Identify which cell holds the provided text, then report its [x, y] central coordinate. 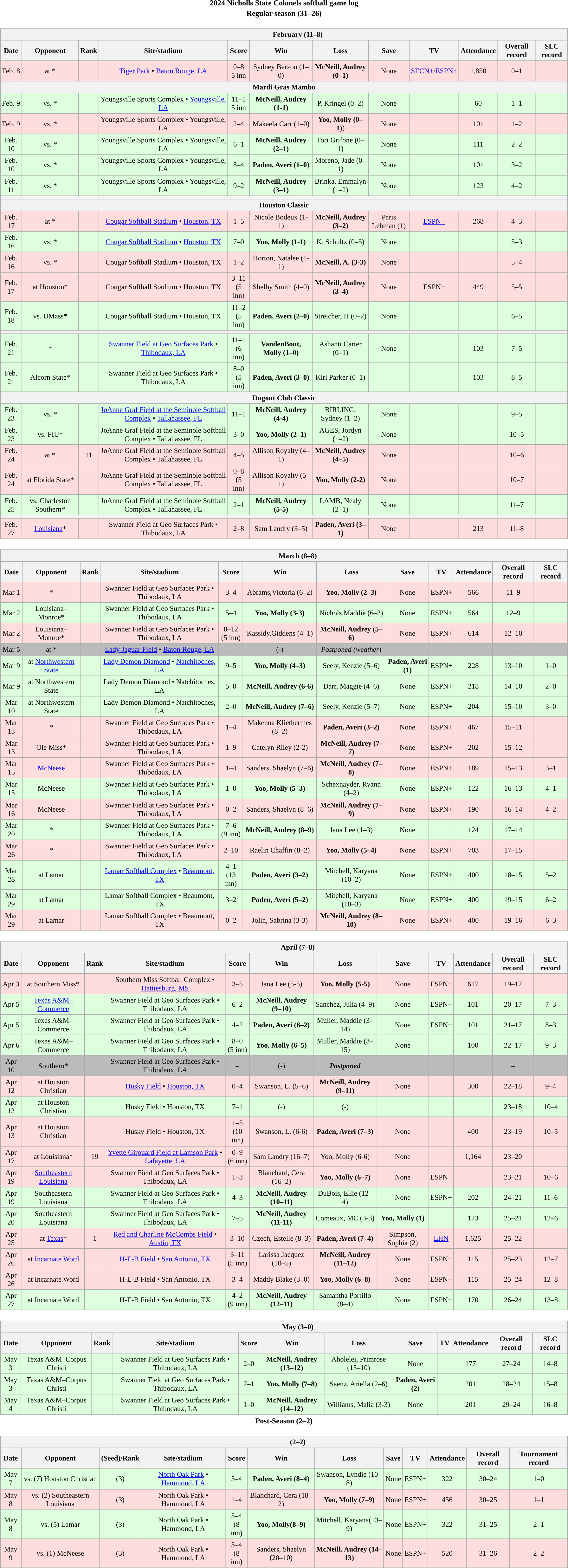
McNeill, Audrey (4-4) [281, 414]
Jana Lee (1–3) [351, 830]
Brinka, Emmalyn (1–2) [340, 185]
VandenBout, Molly (1–0) [281, 348]
30–24 [488, 1479]
564 [473, 613]
McNeill, Audrey (10–11) [281, 1198]
21–17 [513, 1025]
Schexnayder, Ryann (4–2) [351, 788]
Abrams,Victoria (6–2) [280, 592]
McNeill, Audrey (14–13) [349, 1553]
614 [473, 633]
12–10 [513, 633]
703 [473, 850]
McNeill, Audrey (6-6) [280, 686]
23–20 [513, 1156]
16–8 [550, 1404]
at Southern Miss* [53, 984]
456 [447, 1499]
Saenz, Ariella (2–6) [358, 1384]
vs. FIU* [50, 434]
177 [471, 1364]
204 [473, 707]
9–2 [239, 185]
vs. (7) Houston Christian [60, 1479]
23–21 [513, 1177]
268 [478, 221]
190 [473, 809]
6–3 [551, 920]
Streicher, H (0–2) [340, 316]
Mar 16 [11, 809]
Ole Miss* [51, 748]
McNeill, Audrey (3–4) [340, 287]
22–18 [513, 1087]
6–5 [517, 316]
Makenna Kliethermes (8–2) [280, 727]
11–8 [517, 528]
Sanders, Shaelyn (7–6) [280, 768]
15–8 [550, 1384]
LAMB, Nealy (2–1) [340, 504]
1–5 [239, 221]
13–10 [513, 665]
11 [89, 455]
Sam Landry (16–7) [281, 1156]
0–4 [237, 1087]
Apr 10 [11, 1066]
2–10 [231, 850]
Maddy Blake (3–0) [281, 1279]
7–0 [239, 242]
228 [473, 665]
Houston Classic [284, 205]
Paden, Averi (8–4) [281, 1479]
25–23 [513, 1258]
McNeill, Audrey (5-5) [281, 504]
Swanson, Lyndie (10–8) [349, 1479]
Nicole Bodeux (1-1) [281, 221]
25–24 [513, 1279]
Yoo, Molly (1-1) [281, 242]
Yoo, Molly (2–1) [281, 434]
Yoo, Molly (7–8) [292, 1384]
Yoo, Molly (6–8) [345, 1279]
Apr 17 [11, 1156]
Raelin Chaffin (8–2) [280, 850]
Simpson, Sophia (2) [403, 1238]
McNeill, Audrey (9–11) [345, 1087]
McNeill, Audrey (7-7) [351, 748]
Mardi Gras Mambo [284, 87]
60 [478, 103]
McNeill, Audrey (3–1) [281, 185]
Lady Jaguar Field • Baton Rouge, LA [160, 650]
May 9 [11, 1553]
vs. (1) McNeese [60, 1553]
11–6 [551, 1198]
Dugout Club Classic [284, 398]
Yoo, Molly (6–7) [345, 1177]
Mar 1 [11, 592]
at Texas* [53, 1238]
520 [447, 1553]
Yoo, Molly (1) [403, 1218]
McNeill, Audrey (2–1) [281, 145]
19–15 [513, 899]
15–10 [513, 707]
Sanchez, Julia (4–9) [345, 1004]
McNeill, Audrey (3–2) [340, 221]
Kassidy,Giddens (4–1) [280, 633]
P. Kringel (0–2) [340, 103]
Yoo, Molly (2-2) [340, 480]
Apr 3 [11, 984]
Yoo, Molly (4–3) [280, 665]
28–24 [512, 1384]
189 [473, 768]
at Florida State* [50, 480]
McNeill, Audrey (13–12) [292, 1364]
23–19 [513, 1132]
100 [473, 1045]
Paden, Averi (2) [416, 1384]
at Houston* [50, 287]
7–3 [551, 1004]
10–4 [551, 1107]
Feb. 8 [11, 71]
0–12(5 inn) [231, 633]
Feb. 27 [11, 528]
2–8 [239, 528]
McNeill, Audrey (1-1) [281, 103]
LHN [441, 1238]
McNeill, Audrey (7–8) [351, 768]
Apr 6 [11, 1045]
11–1(6 inn) [239, 348]
22–17 [513, 1045]
25–21 [513, 1218]
11–1 [239, 414]
4–2(9 inn) [237, 1300]
12–9 [513, 613]
11–7 [517, 504]
Paden, Averi (1) [408, 665]
17–14 [513, 830]
8–5 [517, 377]
31–26 [488, 1553]
Mitchell, Karyana (10–2) [351, 875]
16–13 [513, 788]
170 [473, 1300]
vs. Charleston Southern* [50, 504]
Catelyn Riley (2-2) [280, 748]
9–4 [551, 1087]
23–18 [513, 1107]
Yoo, Molly (5-5) [345, 984]
19 [95, 1156]
Apr 13 [11, 1132]
Mitchell, Karyana (10–3) [351, 899]
1–9 [231, 748]
11–15 inn [239, 103]
13–8 [551, 1300]
15–11 [513, 727]
Darr, Maggie (4–6) [351, 686]
SECN+/ESPN+ [434, 71]
Postponed [345, 1066]
15–12 [513, 748]
Yoo, Molly (3-3) [280, 613]
18–15 [513, 875]
Alcorn State* [50, 377]
May 7 [11, 1479]
14–10 [513, 686]
Paden, Averi (2–0) [281, 316]
Paden, Averi (3–1) [340, 528]
19–17 [513, 984]
May 4 [11, 1404]
15–13 [513, 768]
Mar 26 [11, 850]
Paden, Averi (7–3) [345, 1132]
Muller, Maddie (3–14) [345, 1025]
11–2(5 inn) [239, 316]
vs. (5) Lamar [60, 1524]
Ashanti Carter (0–1) [340, 348]
12–6 [551, 1218]
Samantha Portillo (8–4) [345, 1300]
0–1 [517, 71]
McNeill, Audrey (4–5) [340, 455]
Feb. 11 [11, 185]
Nichols,Maddie (6–3) [351, 613]
16–14 [513, 809]
Feb. 18 [11, 316]
31–25 [488, 1524]
566 [473, 592]
0–8(5 inn) [239, 480]
McNeill, Audrey (14–12) [292, 1404]
McNeill, Audrey (11-11) [281, 1218]
26–24 [513, 1300]
Jana Lee (5-5) [281, 984]
9–3 [551, 1045]
2–4 [239, 124]
March (8–8) [284, 556]
14–8 [550, 1364]
Czech, Estelle (8–3) [281, 1238]
1,625 [473, 1238]
Jolin, Sabrina (3-3) [280, 920]
Yoo, Molly (0–1)) [340, 124]
Red and Charline McCombs Field • Austin, TX [165, 1238]
111 [478, 145]
5–0 [231, 686]
Mar 5 [11, 650]
Paden, Averi (3–0) [281, 377]
10–7 [517, 480]
617 [473, 984]
3–10 [237, 1238]
Allison Royalty (4–1) [281, 455]
Feb. 25 [11, 504]
Sanders, Shaelyn (20–10) [281, 1553]
vs. (2) Southeastern Louisiana [60, 1499]
McNeill, Audrey (7–6) [280, 707]
Tournament record [539, 1458]
Yoo, Molly(8–9) [281, 1524]
Moreno, Jade (0–1) [340, 165]
McNeill, Audrey (0–1) [340, 71]
McNeill, A. (3-3) [340, 262]
Paden, Averi (1–0) [281, 165]
Yoo, Molly (6-6) [345, 1156]
Seely, Kenzie (5–7) [351, 707]
Paris Lehman (1) [389, 221]
3–4(8 inn) [236, 1553]
Mar 28 [11, 875]
Allison Royalty (5–1) [281, 480]
6–1 [239, 145]
Sam Landry (3–5) [281, 528]
218 [473, 686]
Blanchard, Cera (18–2) [281, 1499]
1 [95, 1238]
4–1(13 inn) [231, 875]
Larissa Jacquez (10–5) [281, 1258]
McNeill, Audrey (8–9) [280, 830]
Tori Grifone (0–1) [340, 145]
February (11–8) [284, 34]
213 [478, 528]
Makaela Carr (1–0) [281, 124]
DuBois, Ellie (12–4) [345, 1198]
Kiri Parker (0–1) [340, 377]
5–3 [517, 242]
Comeaux, MC (3-3) [345, 1218]
Mitchell, Karyana(13–9) [349, 1524]
AGES, Jordyn (1–2) [340, 434]
Southern Miss Softball Complex • Hattiesburg, MS [165, 984]
Tiger Park • Baton Rouge, LA [164, 71]
at Louisiana* [53, 1156]
Apr 20 [11, 1218]
20–17 [513, 1004]
Sydney Berzon (1–0) [281, 71]
467 [473, 727]
29–24 [512, 1404]
Yoo, Molly (2–3) [351, 592]
30–25 [488, 1499]
Paden, Averi (7–4) [345, 1238]
0–9(6 inn) [237, 1156]
Sanders, Shaelyn (8–6) [280, 809]
Yoo, Molly (5–3) [280, 788]
Apr 25 [11, 1238]
5–4(8 inn) [236, 1524]
8–3 [551, 1025]
Yoo, Molly (7–9) [349, 1499]
12–8 [551, 1279]
Apr 27 [11, 1300]
12–7 [551, 1258]
122 [473, 788]
Yvette Girouard Field at Lamson Park • Lafayette, LA [165, 1156]
25–22 [513, 1238]
Aholelei, Primrose (15–10) [358, 1364]
1–5(10 inn) [237, 1132]
BIRLING, Sydney (1–2) [340, 414]
Paden, Averi (6–2) [281, 1025]
8–4 [239, 165]
4–1 [551, 788]
7–6(9 inn) [231, 830]
124 [473, 830]
4–5 [239, 455]
5–2 [551, 875]
1,850 [478, 71]
Swanson, L. (6-6) [281, 1132]
3–1 [551, 768]
McNeill, Audrey (12–11) [281, 1300]
Williams, Malia (3-3) [358, 1404]
Horton, Natalee (1-1) [281, 262]
17–15 [513, 850]
Mar 20 [11, 830]
McNeill, Audrey (11–12) [345, 1258]
Yoo, Molly (5–4) [351, 850]
3–5 [237, 984]
Seely, Kenzie (5–6) [351, 665]
Paden, Averi (5–2) [280, 899]
K. Schultz (0–5) [340, 242]
0–85 inn [239, 71]
McNeill, Audrey (8–10) [351, 920]
27–24 [512, 1364]
Postponed (weather) [351, 650]
Shelby Smith (4–0) [281, 287]
Southern* [53, 1066]
(Seed)/Rank [120, 1458]
April (7–8) [284, 947]
Swanson, L. (5–6) [281, 1087]
May (3–0) [284, 1327]
11–9 [513, 592]
300 [473, 1087]
19–16 [513, 920]
McNeill, Audrey (7–9) [351, 809]
5–5 [517, 287]
Yoo, Molly (6–5) [281, 1045]
McNeill, Audrey (9–10) [281, 1004]
Mar 10 [11, 707]
Muller, Maddie (3–15) [345, 1045]
vs. UMass* [50, 316]
McNeill, Audrey (5–6) [351, 633]
Blanchard, Cera (16–2) [281, 1177]
Louisiana* [50, 528]
449 [478, 287]
24–21 [513, 1198]
1,164 [473, 1156]
(2–2) [284, 1442]
1–3 [237, 1177]
